Search for the cell housing the specified text and yield its (x, y) center coordinate. 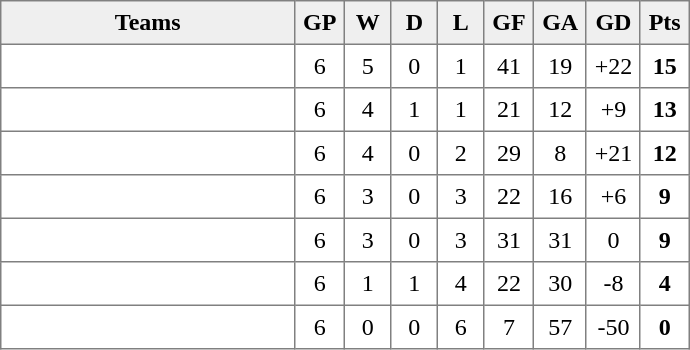
15 (664, 66)
-8 (613, 284)
GA (560, 23)
GP (320, 23)
16 (560, 197)
5 (368, 66)
Teams (148, 23)
+9 (613, 110)
+6 (613, 197)
57 (560, 327)
L (461, 23)
GF (509, 23)
19 (560, 66)
GD (613, 23)
2 (461, 153)
-50 (613, 327)
+21 (613, 153)
41 (509, 66)
21 (509, 110)
13 (664, 110)
W (368, 23)
D (414, 23)
+22 (613, 66)
8 (560, 153)
Pts (664, 23)
30 (560, 284)
29 (509, 153)
7 (509, 327)
